Capture the cell that displays the provided text and extract its [X, Y] central coordinate. 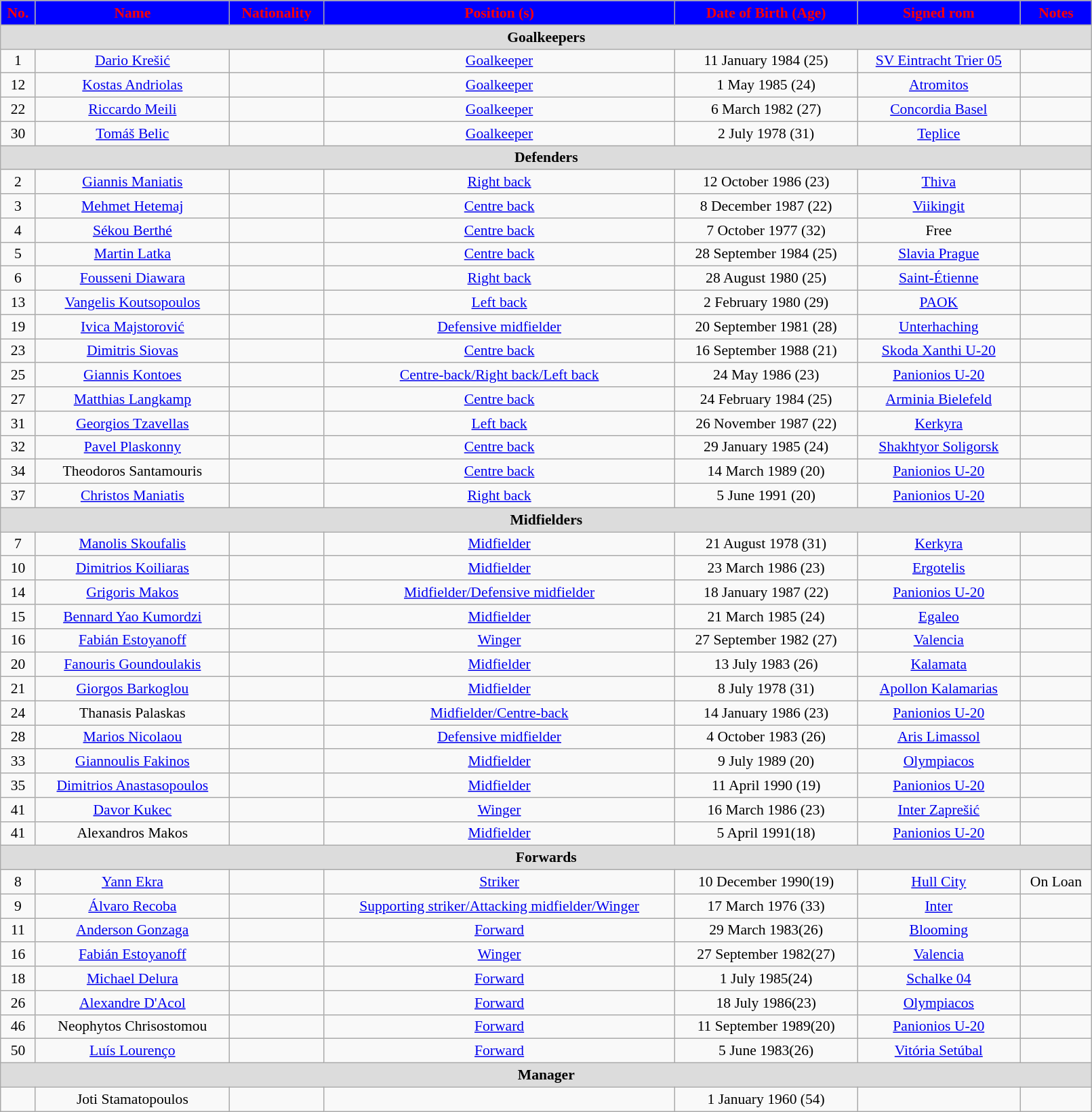
35 [18, 785]
Riccardo Meili [133, 110]
Midfielder/Defensive midfielder [499, 592]
5 June 1983(26) [766, 1051]
On Loan [1056, 882]
Marios Nicolaou [133, 737]
14 March 1989 (20) [766, 472]
21 March 1985 (24) [766, 617]
Shakhtyor Soligorsk [939, 447]
Yann Ekra [133, 882]
Tomáš Belic [133, 133]
Sékou Berthé [133, 230]
Defenders [546, 158]
PAOK [939, 303]
SV Eintracht Trier 05 [939, 61]
31 [18, 424]
2 [18, 182]
21 August 1978 (31) [766, 544]
4 October 1983 (26) [766, 737]
14 [18, 592]
Date of Birth (Age) [766, 13]
1 July 1985(24) [766, 979]
29 January 1985 (24) [766, 447]
Hull City [939, 882]
Aris Limassol [939, 737]
10 December 1990(19) [766, 882]
Dimitrios Anastasopoulos [133, 785]
Giannis Maniatis [133, 182]
Unterhaching [939, 327]
15 [18, 617]
27 September 1982(27) [766, 955]
5 June 1991 (20) [766, 496]
Concordia Basel [939, 110]
18 January 1987 (22) [766, 592]
34 [18, 472]
29 March 1983(26) [766, 930]
16 March 1986 (23) [766, 810]
Davor Kukec [133, 810]
20 September 1981 (28) [766, 327]
Egaleo [939, 617]
Forwards [546, 858]
10 [18, 569]
11 January 1984 (25) [766, 61]
9 July 1989 (20) [766, 762]
Skoda Xanthi U-20 [939, 351]
Giorgos Barkoglou [133, 689]
Inter Zaprešić [939, 810]
No. [18, 13]
2 February 1980 (29) [766, 303]
28 [18, 737]
9 [18, 906]
Anderson Gonzaga [133, 930]
Michael Delura [133, 979]
Supporting striker/Attacking midfielder/Winger [499, 906]
Manolis Skoufalis [133, 544]
Goalkeepers [546, 37]
5 [18, 254]
4 [18, 230]
7 October 1977 (32) [766, 230]
18 July 1986(23) [766, 1003]
Saint-Étienne [939, 279]
Alexandre D'Acol [133, 1003]
Thiva [939, 182]
11 September 1989(20) [766, 1027]
Schalke 04 [939, 979]
Joti Stamatopoulos [133, 1099]
24 [18, 713]
Luís Lourenço [133, 1051]
Kalamata [939, 665]
Álvaro Recoba [133, 906]
Name [133, 13]
Arminia Bielefeld [939, 399]
26 [18, 1003]
Free [939, 230]
6 March 1982 (27) [766, 110]
Teplice [939, 133]
11 [18, 930]
26 November 1987 (22) [766, 424]
Atromitos [939, 85]
12 October 1986 (23) [766, 182]
1 January 1960 (54) [766, 1099]
2 July 1978 (31) [766, 133]
Apollon Kalamarias [939, 689]
Inter [939, 906]
Pavel Plaskonny [133, 447]
18 [18, 979]
Thanasis Palaskas [133, 713]
30 [18, 133]
Kostas Andriolas [133, 85]
Matthias Langkamp [133, 399]
17 March 1976 (33) [766, 906]
Ergotelis [939, 569]
Midfielders [546, 520]
Giannoulis Fakinos [133, 762]
23 [18, 351]
Manager [546, 1075]
3 [18, 206]
11 April 1990 (19) [766, 785]
Centre-back/Right back/Left back [499, 375]
24 February 1984 (25) [766, 399]
28 August 1980 (25) [766, 279]
Martin Latka [133, 254]
Neophytos Chrisostomou [133, 1027]
Fousseni Diawara [133, 279]
Signed rom [939, 13]
5 April 1991(18) [766, 833]
8 December 1987 (22) [766, 206]
Notes [1056, 13]
8 July 1978 (31) [766, 689]
Christos Maniatis [133, 496]
Viikingit [939, 206]
Dimitris Siovas [133, 351]
1 [18, 61]
Dimitrios Koiliaras [133, 569]
Ivica Majstorović [133, 327]
24 May 1986 (23) [766, 375]
32 [18, 447]
Theodoros Santamouris [133, 472]
22 [18, 110]
25 [18, 375]
23 March 1986 (23) [766, 569]
Striker [499, 882]
20 [18, 665]
7 [18, 544]
37 [18, 496]
46 [18, 1027]
8 [18, 882]
Blooming [939, 930]
Georgios Tzavellas [133, 424]
19 [18, 327]
Giannis Kontoes [133, 375]
12 [18, 85]
16 September 1988 (21) [766, 351]
27 [18, 399]
Slavia Prague [939, 254]
6 [18, 279]
Mehmet Hetemaj [133, 206]
Dario Krešić [133, 61]
Position (s) [499, 13]
21 [18, 689]
13 July 1983 (26) [766, 665]
33 [18, 762]
13 [18, 303]
14 January 1986 (23) [766, 713]
Grigoris Makos [133, 592]
28 September 1984 (25) [766, 254]
50 [18, 1051]
27 September 1982 (27) [766, 640]
Nationality [277, 13]
Vangelis Koutsopoulos [133, 303]
1 May 1985 (24) [766, 85]
Midfielder/Centre-back [499, 713]
Vitória Setúbal [939, 1051]
Fanouris Goundoulakis [133, 665]
Alexandros Makos [133, 833]
Bennard Yao Kumordzi [133, 617]
